Detect which cell encompasses the target text, then output its (x, y) center coordinate. 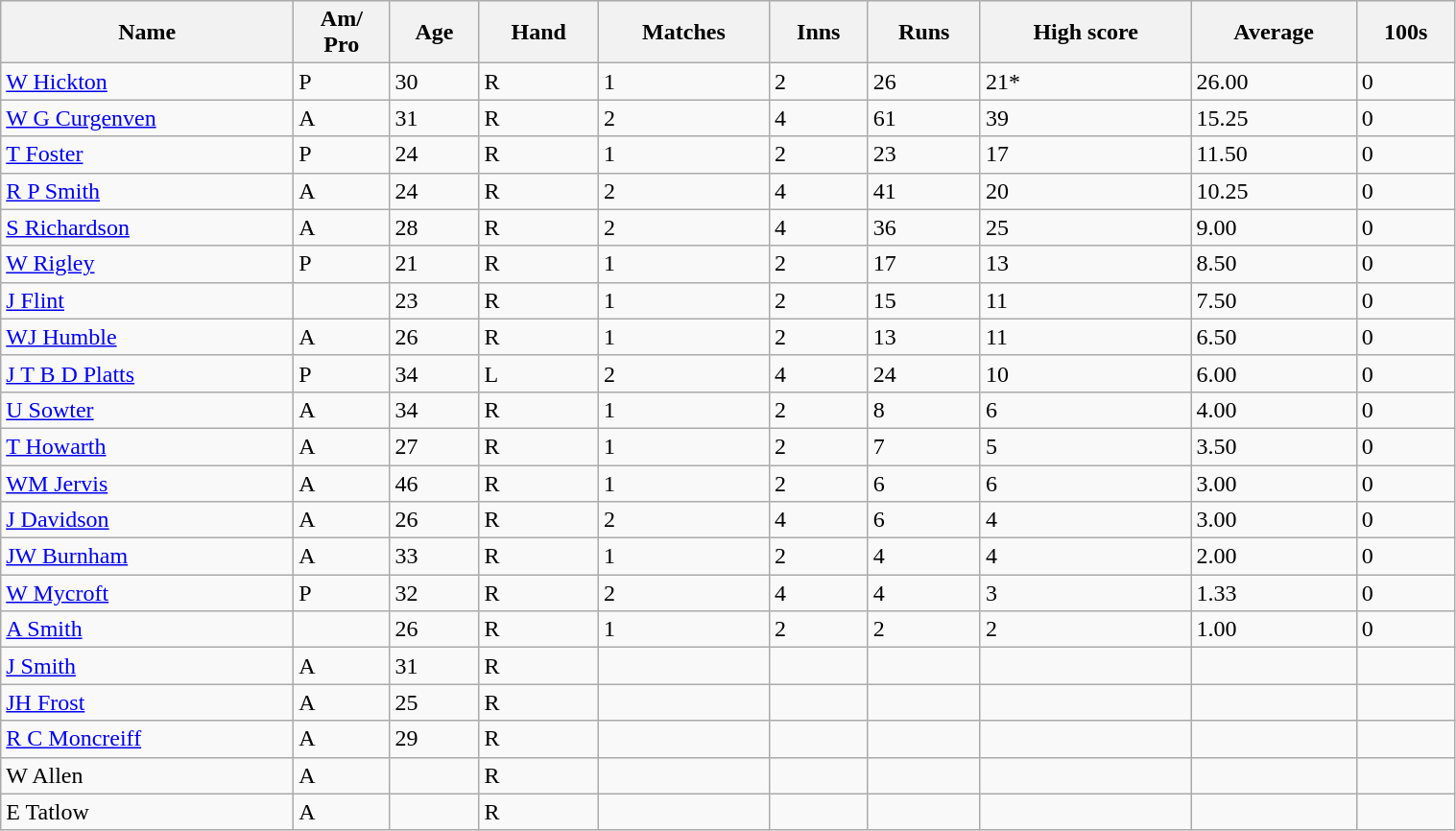
8 (923, 410)
R C Moncreiff (148, 739)
Average (1274, 33)
W Hickton (148, 82)
Hand (539, 33)
4.00 (1274, 410)
11.50 (1274, 154)
41 (923, 191)
1.33 (1274, 593)
33 (434, 557)
36 (923, 227)
100s (1405, 33)
Matches (683, 33)
7.50 (1274, 300)
J Davidson (148, 520)
L (539, 373)
28 (434, 227)
Runs (923, 33)
High score (1086, 33)
30 (434, 82)
7 (923, 446)
21 (434, 264)
R P Smith (148, 191)
61 (923, 118)
10 (1086, 373)
8.50 (1274, 264)
W Mycroft (148, 593)
Name (148, 33)
S Richardson (148, 227)
15.25 (1274, 118)
1.00 (1274, 629)
10.25 (1274, 191)
2.00 (1274, 557)
W Allen (148, 775)
27 (434, 446)
J Smith (148, 666)
3 (1086, 593)
5 (1086, 446)
32 (434, 593)
E Tatlow (148, 812)
T Howarth (148, 446)
J Flint (148, 300)
JW Burnham (148, 557)
15 (923, 300)
W Rigley (148, 264)
6.50 (1274, 337)
29 (434, 739)
9.00 (1274, 227)
20 (1086, 191)
W G Curgenven (148, 118)
U Sowter (148, 410)
WJ Humble (148, 337)
21* (1086, 82)
Am/Pro (342, 33)
6.00 (1274, 373)
J T B D Platts (148, 373)
26.00 (1274, 82)
T Foster (148, 154)
39 (1086, 118)
A Smith (148, 629)
JH Frost (148, 702)
Inns (818, 33)
WM Jervis (148, 483)
46 (434, 483)
3.50 (1274, 446)
Age (434, 33)
